Determine the (x, y) coordinate at the center of the cell enclosing the given text.  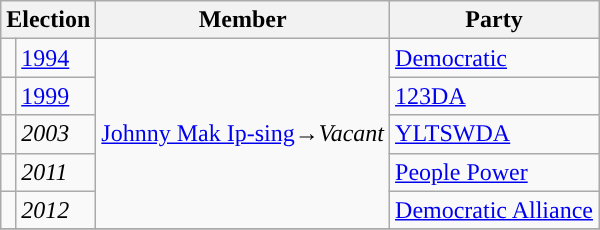
2011 (56, 172)
2012 (56, 210)
123DA (494, 96)
Election (48, 20)
YLTSWDA (494, 134)
1999 (56, 96)
People Power (494, 172)
Party (494, 20)
Member (243, 20)
Democratic (494, 58)
Johnny Mak Ip-sing→Vacant (243, 134)
Democratic Alliance (494, 210)
2003 (56, 134)
1994 (56, 58)
